From the cell containing the given text, extract its center point as (x, y) coordinate. 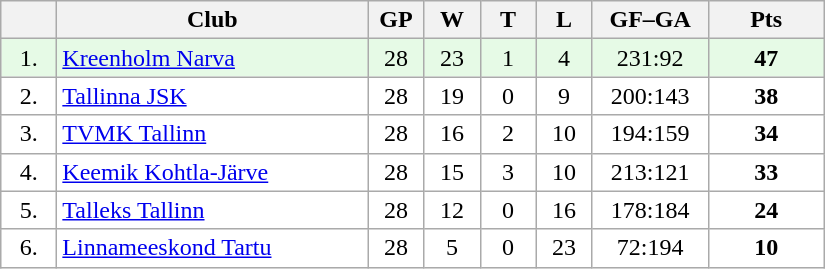
Kreenholm Narva (212, 58)
24 (766, 210)
38 (766, 96)
4. (29, 172)
5 (452, 248)
T (508, 20)
178:184 (650, 210)
33 (766, 172)
34 (766, 134)
GF–GA (650, 20)
19 (452, 96)
1. (29, 58)
47 (766, 58)
Talleks Tallinn (212, 210)
1 (508, 58)
12 (452, 210)
3. (29, 134)
9 (564, 96)
L (564, 20)
Tallinna JSK (212, 96)
213:121 (650, 172)
6. (29, 248)
4 (564, 58)
194:159 (650, 134)
Linnameeskond Tartu (212, 248)
Club (212, 20)
W (452, 20)
3 (508, 172)
Keemik Kohtla-Järve (212, 172)
15 (452, 172)
231:92 (650, 58)
200:143 (650, 96)
5. (29, 210)
72:194 (650, 248)
2 (508, 134)
GP (396, 20)
2. (29, 96)
Pts (766, 20)
TVMK Tallinn (212, 134)
